Capture the cell that displays the provided text and extract its [X, Y] central coordinate. 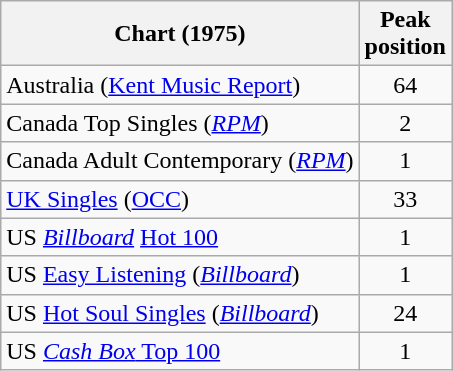
33 [405, 199]
US Cash Box Top 100 [180, 351]
Canada Adult Contemporary (RPM) [180, 161]
Australia (Kent Music Report) [180, 85]
Peakposition [405, 34]
64 [405, 85]
US Hot Soul Singles (Billboard) [180, 313]
US Easy Listening (Billboard) [180, 275]
24 [405, 313]
Canada Top Singles (RPM) [180, 123]
Chart (1975) [180, 34]
US Billboard Hot 100 [180, 237]
2 [405, 123]
UK Singles (OCC) [180, 199]
